Return (x, y) of the center of cell containing provided text 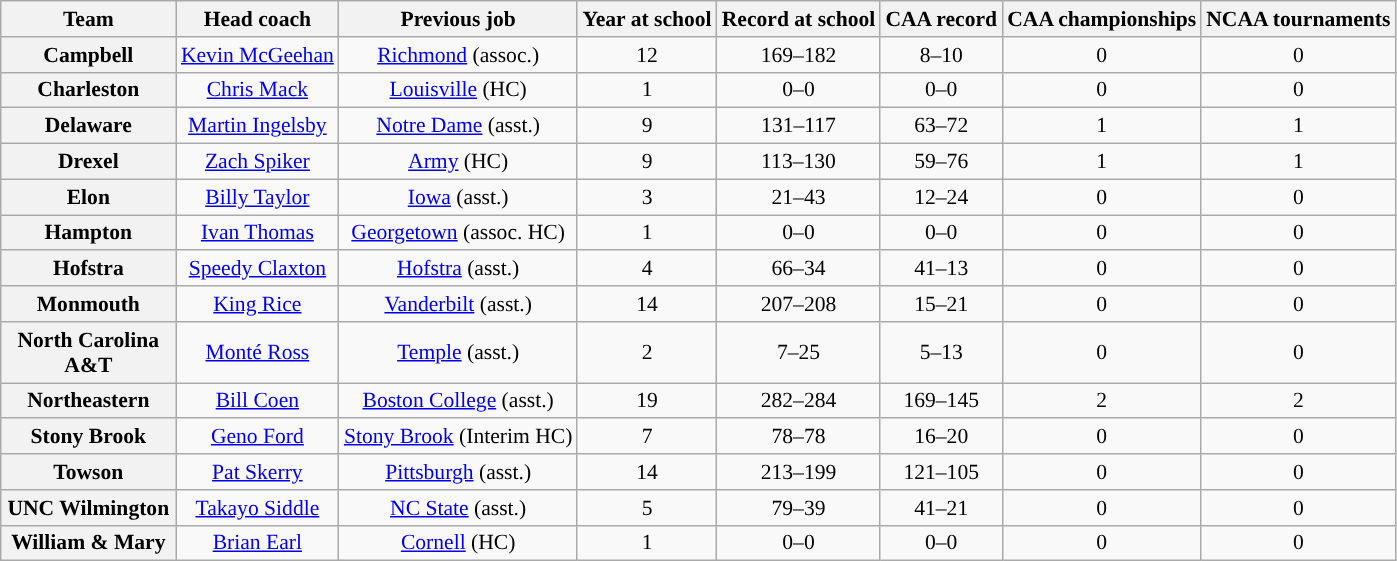
Bill Coen (258, 401)
79–39 (799, 508)
Stony Brook (Interim HC) (458, 437)
Martin Ingelsby (258, 126)
Iowa (asst.) (458, 197)
41–21 (941, 508)
Pat Skerry (258, 472)
NCAA tournaments (1298, 19)
282–284 (799, 401)
113–130 (799, 162)
Georgetown (assoc. HC) (458, 233)
Elon (88, 197)
15–21 (941, 304)
Pittsburgh (asst.) (458, 472)
Temple (asst.) (458, 352)
Towson (88, 472)
Campbell (88, 55)
169–182 (799, 55)
Boston College (asst.) (458, 401)
66–34 (799, 269)
King Rice (258, 304)
78–78 (799, 437)
Richmond (assoc.) (458, 55)
William & Mary (88, 543)
Army (HC) (458, 162)
Drexel (88, 162)
19 (646, 401)
Billy Taylor (258, 197)
7–25 (799, 352)
16–20 (941, 437)
Head coach (258, 19)
Previous job (458, 19)
Kevin McGeehan (258, 55)
Record at school (799, 19)
207–208 (799, 304)
169–145 (941, 401)
Vanderbilt (asst.) (458, 304)
3 (646, 197)
Northeastern (88, 401)
Notre Dame (asst.) (458, 126)
Hofstra (88, 269)
Year at school (646, 19)
Takayo Siddle (258, 508)
Cornell (HC) (458, 543)
213–199 (799, 472)
12 (646, 55)
Speedy Claxton (258, 269)
12–24 (941, 197)
NC State (asst.) (458, 508)
Charleston (88, 90)
Monmouth (88, 304)
CAA championships (1102, 19)
Team (88, 19)
4 (646, 269)
Stony Brook (88, 437)
8–10 (941, 55)
59–76 (941, 162)
Zach Spiker (258, 162)
Monté Ross (258, 352)
Hampton (88, 233)
21–43 (799, 197)
5 (646, 508)
CAA record (941, 19)
7 (646, 437)
Ivan Thomas (258, 233)
5–13 (941, 352)
Chris Mack (258, 90)
41–13 (941, 269)
UNC Wilmington (88, 508)
131–117 (799, 126)
Hofstra (asst.) (458, 269)
Louisville (HC) (458, 90)
North Carolina A&T (88, 352)
121–105 (941, 472)
63–72 (941, 126)
Delaware (88, 126)
Geno Ford (258, 437)
Brian Earl (258, 543)
